Determine the [X, Y] coordinate at the center of the cell enclosing the given text.  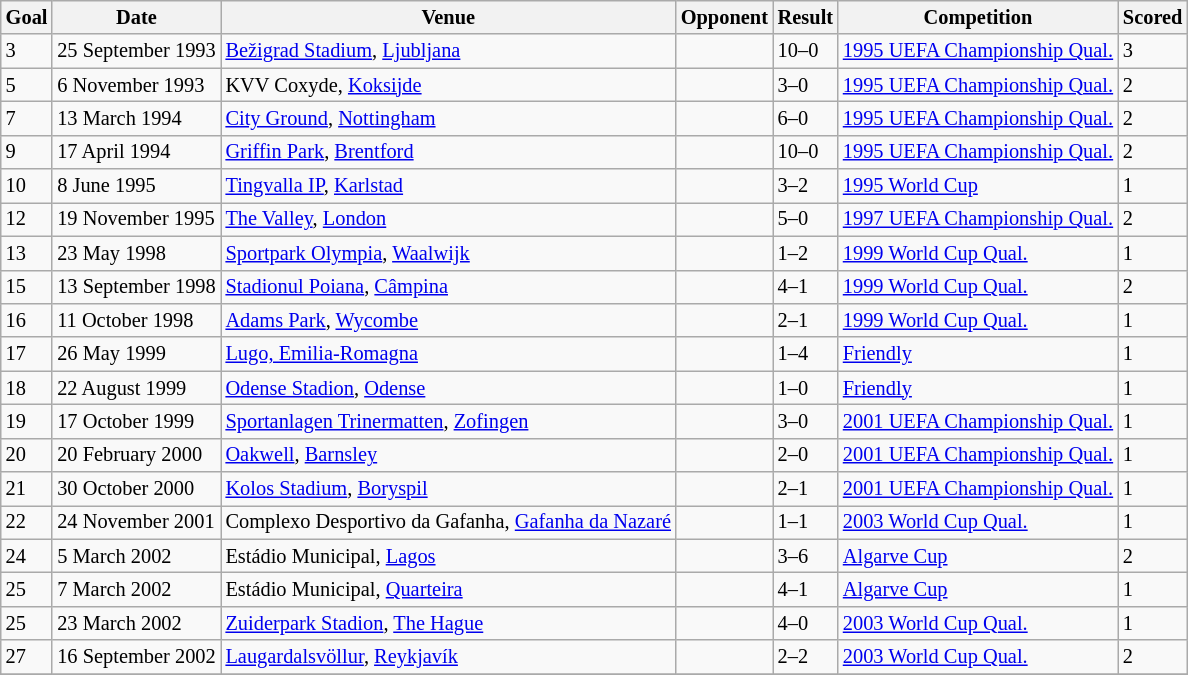
Competition [978, 17]
Goal [27, 17]
Odense Stadion, Odense [448, 388]
Result [806, 17]
Date [136, 17]
Laugardalsvöllur, Reykjavík [448, 657]
5 March 2002 [136, 556]
5–0 [806, 219]
Stadionul Poiana, Câmpina [448, 287]
Adams Park, Wycombe [448, 320]
19 November 1995 [136, 219]
7 March 2002 [136, 589]
4–0 [806, 623]
23 March 2002 [136, 623]
20 [27, 455]
7 [27, 118]
Opponent [724, 17]
3–2 [806, 186]
Griffin Park, Brentford [448, 152]
Complexo Desportivo da Gafanha, Gafanha da Nazaré [448, 522]
The Valley, London [448, 219]
Venue [448, 17]
8 June 1995 [136, 186]
3–6 [806, 556]
KVV Coxyde, Koksijde [448, 85]
13 [27, 253]
16 [27, 320]
2–2 [806, 657]
1995 World Cup [978, 186]
22 [27, 522]
17 [27, 354]
City Ground, Nottingham [448, 118]
17 October 1999 [136, 421]
22 August 1999 [136, 388]
1997 UEFA Championship Qual. [978, 219]
6–0 [806, 118]
1–4 [806, 354]
2–0 [806, 455]
10 [27, 186]
27 [27, 657]
5 [27, 85]
Oakwell, Barnsley [448, 455]
Estádio Municipal, Quarteira [448, 589]
1–0 [806, 388]
Lugo, Emilia-Romagna [448, 354]
Sportpark Olympia, Waalwijk [448, 253]
24 [27, 556]
15 [27, 287]
18 [27, 388]
13 March 1994 [136, 118]
Zuiderpark Stadion, The Hague [448, 623]
1–2 [806, 253]
12 [27, 219]
20 February 2000 [136, 455]
Sportanlagen Trinermatten, Zofingen [448, 421]
26 May 1999 [136, 354]
Estádio Municipal, Lagos [448, 556]
6 November 1993 [136, 85]
Bežigrad Stadium, Ljubljana [448, 51]
25 September 1993 [136, 51]
21 [27, 489]
11 October 1998 [136, 320]
24 November 2001 [136, 522]
13 September 1998 [136, 287]
23 May 1998 [136, 253]
1–1 [806, 522]
30 October 2000 [136, 489]
Scored [1152, 17]
19 [27, 421]
Tingvalla IP, Karlstad [448, 186]
Kolos Stadium, Boryspil [448, 489]
9 [27, 152]
17 April 1994 [136, 152]
16 September 2002 [136, 657]
